Return [x, y] of the center of cell containing provided text 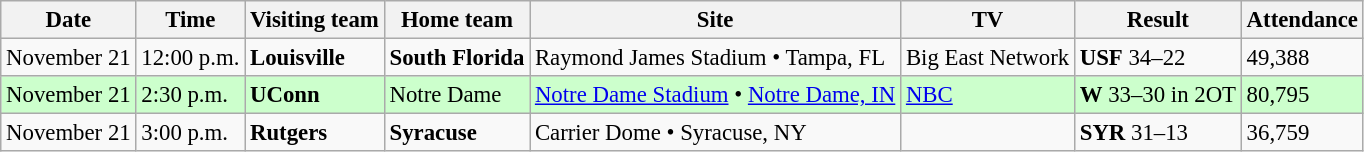
Site [716, 20]
Home team [456, 20]
Carrier Dome • Syracuse, NY [716, 133]
USF 34–22 [1158, 58]
Visiting team [314, 20]
TV [988, 20]
Big East Network [988, 58]
Raymond James Stadium • Tampa, FL [716, 58]
Date [68, 20]
Attendance [1302, 20]
Syracuse [456, 133]
Notre Dame Stadium • Notre Dame, IN [716, 95]
Rutgers [314, 133]
Result [1158, 20]
W 33–30 in 2OT [1158, 95]
SYR 31–13 [1158, 133]
South Florida [456, 58]
Louisville [314, 58]
NBC [988, 95]
2:30 p.m. [190, 95]
49,388 [1302, 58]
Time [190, 20]
UConn [314, 95]
36,759 [1302, 133]
12:00 p.m. [190, 58]
80,795 [1302, 95]
Notre Dame [456, 95]
3:00 p.m. [190, 133]
